Scan for the cell matching the given text and deliver its (x, y) coordinate at center. 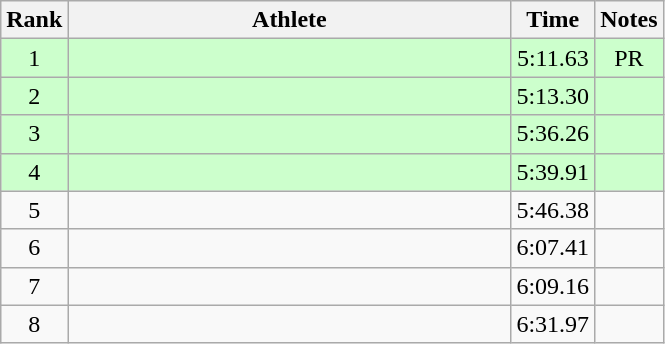
5 (34, 210)
Time (553, 20)
6:07.41 (553, 248)
5:39.91 (553, 172)
7 (34, 286)
1 (34, 58)
2 (34, 96)
5:13.30 (553, 96)
PR (629, 58)
6 (34, 248)
6:09.16 (553, 286)
5:36.26 (553, 134)
4 (34, 172)
3 (34, 134)
Athlete (290, 20)
Rank (34, 20)
6:31.97 (553, 324)
Notes (629, 20)
5:11.63 (553, 58)
5:46.38 (553, 210)
8 (34, 324)
